Capture the cell that displays the provided text and extract its (X, Y) central coordinate. 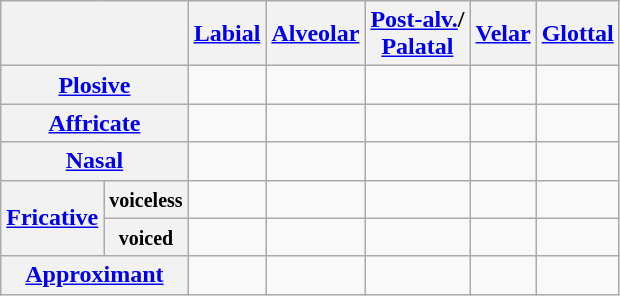
voiceless (146, 199)
Glottal (578, 34)
Alveolar (316, 34)
Plosive (94, 85)
Post-alv./Palatal (418, 34)
Fricative (52, 218)
Nasal (94, 161)
Affricate (94, 123)
Labial (227, 34)
Velar (503, 34)
Approximant (94, 275)
voiced (146, 237)
